Identify which cell holds the provided text, then report its [x, y] central coordinate. 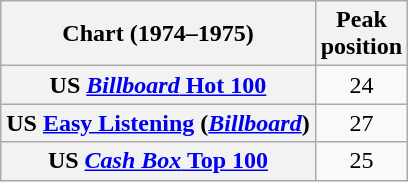
25 [361, 161]
Peakposition [361, 34]
24 [361, 85]
US Billboard Hot 100 [158, 85]
Chart (1974–1975) [158, 34]
US Easy Listening (Billboard) [158, 123]
27 [361, 123]
US Cash Box Top 100 [158, 161]
